Provide the [X, Y] coordinate of the cell's center where the given text is located.  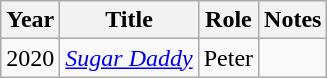
2020 [30, 58]
Sugar Daddy [129, 58]
Title [129, 20]
Peter [228, 58]
Role [228, 20]
Notes [293, 20]
Year [30, 20]
